For the text-containing cell, return its midpoint in (X, Y) coordinate format. 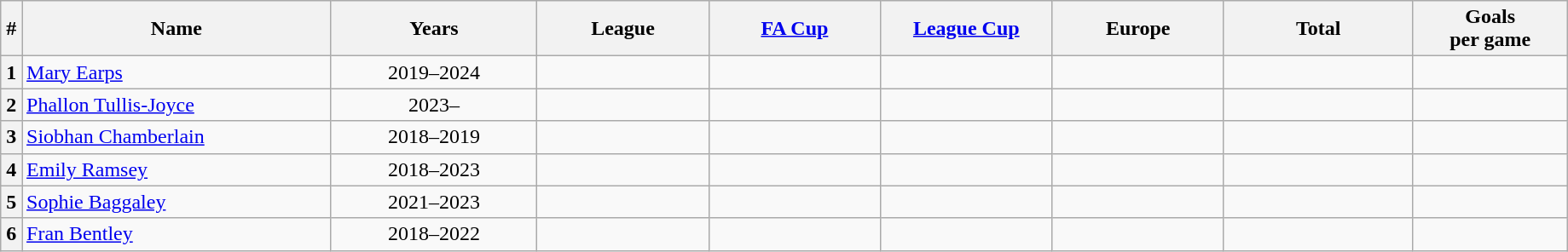
2023– (434, 105)
# (12, 29)
Siobhan Chamberlain (177, 137)
2018–2019 (434, 137)
Sophie Baggaley (177, 202)
2018–2022 (434, 234)
4 (12, 169)
2019–2024 (434, 72)
League (622, 29)
League Cup (967, 29)
5 (12, 202)
Mary Earps (177, 72)
2018–2023 (434, 169)
Fran Bentley (177, 234)
Total (1318, 29)
6 (12, 234)
Emily Ramsey (177, 169)
Europe (1137, 29)
3 (12, 137)
Goalsper game (1490, 29)
Name (177, 29)
2 (12, 105)
2021–2023 (434, 202)
Phallon Tullis-Joyce (177, 105)
Years (434, 29)
FA Cup (795, 29)
1 (12, 72)
